Output the (X, Y) coordinate of the center of the cell containing the given text.  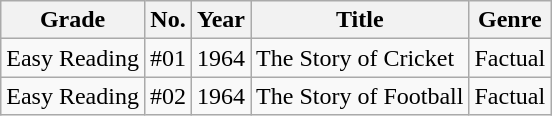
#02 (168, 96)
#01 (168, 58)
The Story of Football (360, 96)
Title (360, 20)
Genre (510, 20)
No. (168, 20)
Grade (73, 20)
The Story of Cricket (360, 58)
Year (222, 20)
